Provide the (x, y) coordinate of the cell's center where the given text is located.  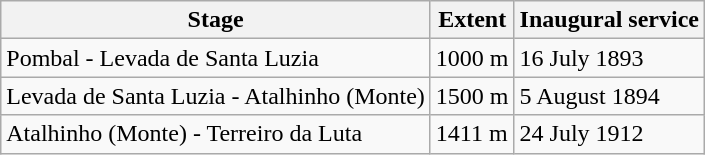
Stage (216, 20)
1500 m (472, 96)
Extent (472, 20)
Atalhinho (Monte) - Terreiro da Luta (216, 134)
Pombal - Levada de Santa Luzia (216, 58)
Levada de Santa Luzia - Atalhinho (Monte) (216, 96)
5 August 1894 (609, 96)
1000 m (472, 58)
16 July 1893 (609, 58)
24 July 1912 (609, 134)
Inaugural service (609, 20)
1411 m (472, 134)
